Locate the cell with the specified text and output its [x, y] center coordinate. 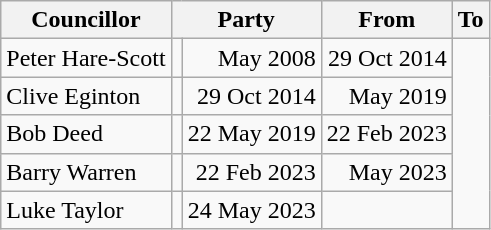
May 2008 [252, 58]
24 May 2023 [252, 210]
Party [246, 20]
May 2019 [386, 96]
22 May 2019 [252, 134]
Clive Eginton [86, 96]
From [386, 20]
May 2023 [386, 172]
Luke Taylor [86, 210]
Councillor [86, 20]
To [470, 20]
Barry Warren [86, 172]
Peter Hare-Scott [86, 58]
Bob Deed [86, 134]
